Return the (X, Y) coordinate for the center point of the cell that contains the specified text.  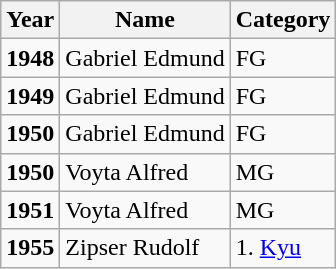
Category (283, 20)
1949 (30, 96)
1955 (30, 248)
Zipser Rudolf (145, 248)
Name (145, 20)
Year (30, 20)
1951 (30, 210)
1948 (30, 58)
1. Kyu (283, 248)
